Determine the (X, Y) coordinate at the center of the cell enclosing the given text.  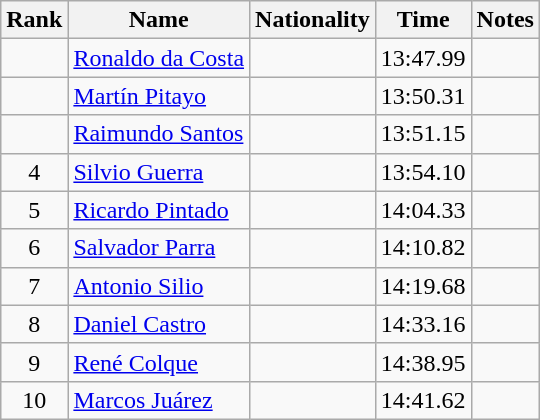
Name (159, 20)
5 (34, 210)
9 (34, 362)
Ronaldo da Costa (159, 58)
10 (34, 400)
4 (34, 172)
6 (34, 248)
14:33.16 (423, 324)
Raimundo Santos (159, 134)
14:10.82 (423, 248)
14:04.33 (423, 210)
Daniel Castro (159, 324)
Silvio Guerra (159, 172)
René Colque (159, 362)
Time (423, 20)
Salvador Parra (159, 248)
Notes (505, 20)
Marcos Juárez (159, 400)
Rank (34, 20)
14:19.68 (423, 286)
13:47.99 (423, 58)
Ricardo Pintado (159, 210)
Martín Pitayo (159, 96)
13:54.10 (423, 172)
14:41.62 (423, 400)
14:38.95 (423, 362)
7 (34, 286)
13:51.15 (423, 134)
Antonio Silio (159, 286)
13:50.31 (423, 96)
Nationality (313, 20)
8 (34, 324)
